Identify which cell holds the provided text, then report its [X, Y] central coordinate. 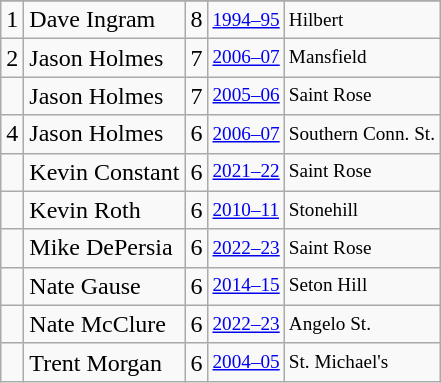
Stonehill [362, 210]
Mansfield [362, 58]
Seton Hill [362, 286]
2014–15 [246, 286]
Kevin Roth [104, 210]
Dave Ingram [104, 20]
Trent Morgan [104, 362]
2010–11 [246, 210]
Nate McClure [104, 324]
Kevin Constant [104, 172]
Nate Gause [104, 286]
2021–22 [246, 172]
4 [12, 134]
Southern Conn. St. [362, 134]
2005–06 [246, 96]
8 [196, 20]
Angelo St. [362, 324]
1994–95 [246, 20]
Mike DePersia [104, 248]
2004–05 [246, 362]
2 [12, 58]
Hilbert [362, 20]
1 [12, 20]
St. Michael's [362, 362]
